Detect which cell encompasses the target text, then output its [x, y] center coordinate. 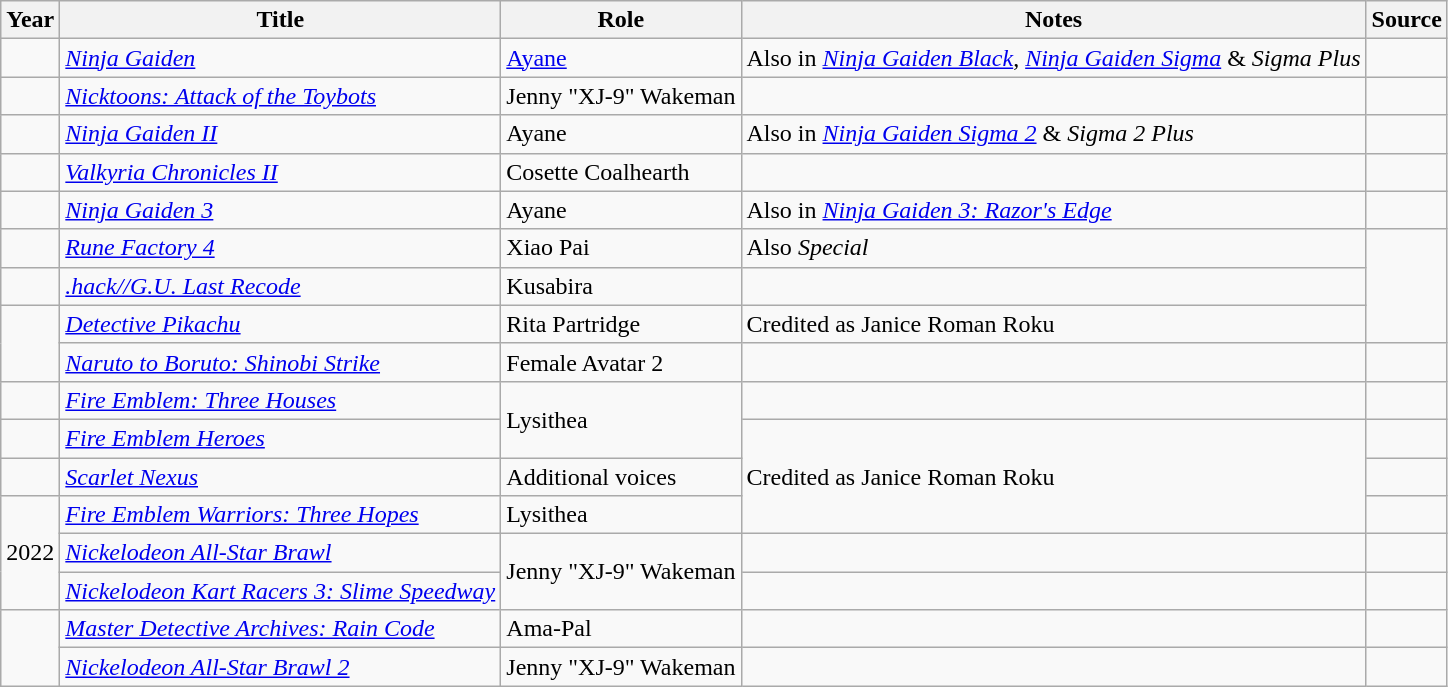
Female Avatar 2 [621, 362]
Naruto to Boruto: Shinobi Strike [280, 362]
Nicktoons: Attack of the Toybots [280, 96]
Notes [1054, 20]
Kusabira [621, 286]
Year [30, 20]
Master Detective Archives: Rain Code [280, 629]
Ama-Pal [621, 629]
Fire Emblem Heroes [280, 438]
Fire Emblem: Three Houses [280, 400]
Cosette Coalhearth [621, 172]
Additional voices [621, 477]
Rita Partridge [621, 324]
Ninja Gaiden 3 [280, 210]
Detective Pikachu [280, 324]
Source [1406, 20]
Title [280, 20]
Xiao Pai [621, 248]
Also in Ninja Gaiden Black, Ninja Gaiden Sigma & Sigma Plus [1054, 58]
Valkyria Chronicles II [280, 172]
Fire Emblem Warriors: Three Hopes [280, 515]
Nickelodeon Kart Racers 3: Slime Speedway [280, 591]
Ninja Gaiden [280, 58]
Rune Factory 4 [280, 248]
Nickelodeon All-Star Brawl 2 [280, 667]
2022 [30, 553]
Also in Ninja Gaiden Sigma 2 & Sigma 2 Plus [1054, 134]
Ninja Gaiden II [280, 134]
Scarlet Nexus [280, 477]
Also Special [1054, 248]
Nickelodeon All-Star Brawl [280, 553]
Also in Ninja Gaiden 3: Razor's Edge [1054, 210]
.hack//G.U. Last Recode [280, 286]
Role [621, 20]
